From the cell containing the given text, extract its center point as (X, Y) coordinate. 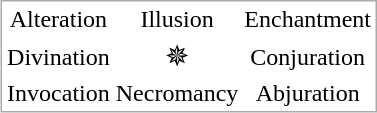
✵ (177, 57)
Alteration (59, 19)
Abjuration (308, 93)
Necromancy (177, 93)
Invocation (59, 93)
Illusion (177, 19)
Enchantment (308, 19)
Divination (59, 57)
Conjuration (308, 57)
